Provide the [x, y] coordinate of the cell's center where the given text is located.  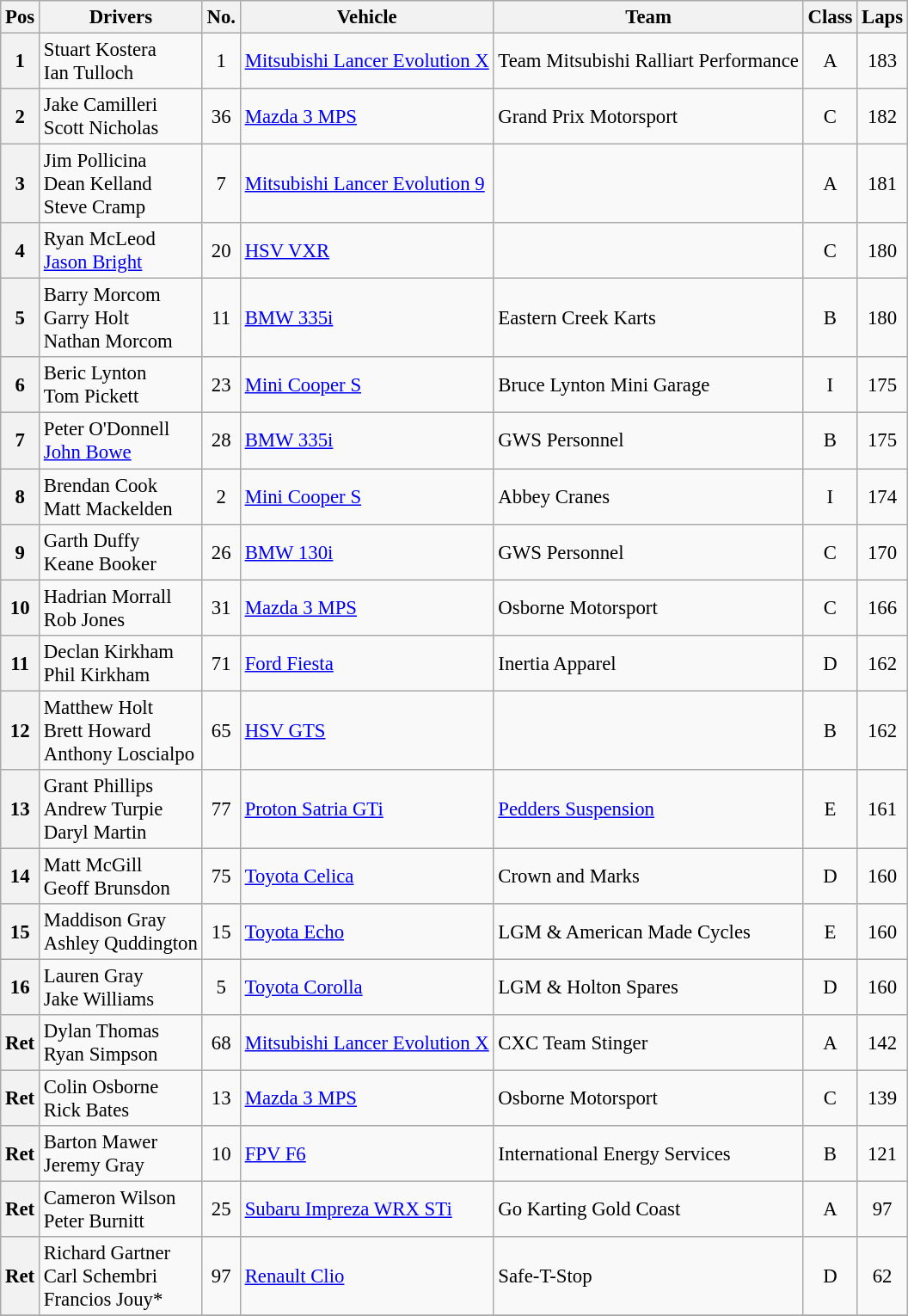
Abbey Cranes [648, 497]
Matthew HoltBrett HowardAnthony Loscialpo [121, 730]
Cameron WilsonPeter Burnitt [121, 1209]
Inertia Apparel [648, 662]
Jake CamilleriScott Nicholas [121, 117]
Bruce Lynton Mini Garage [648, 385]
4 [21, 251]
68 [221, 1042]
9 [21, 552]
Drivers [121, 17]
Proton Satria GTi [366, 809]
CXC Team Stinger [648, 1042]
Stuart KosteraIan Tulloch [121, 62]
121 [882, 1154]
Matt McGillGeoff Brunsdon [121, 876]
142 [882, 1042]
No. [221, 17]
161 [882, 809]
174 [882, 497]
Toyota Celica [366, 876]
183 [882, 62]
Toyota Corolla [366, 987]
77 [221, 809]
31 [221, 607]
Barry MorcomGarry HoltNathan Morcom [121, 318]
Ryan McLeodJason Bright [121, 251]
Renault Clio [366, 1276]
Pos [21, 17]
Declan KirkhamPhil Kirkham [121, 662]
12 [21, 730]
23 [221, 385]
Vehicle [366, 17]
Team [648, 17]
Lauren GrayJake Williams [121, 987]
HSV GTS [366, 730]
Crown and Marks [648, 876]
Maddison GrayAshley Quddington [121, 932]
3 [21, 184]
Dylan ThomasRyan Simpson [121, 1042]
Ford Fiesta [366, 662]
Garth DuffyKeane Booker [121, 552]
Beric LyntonTom Pickett [121, 385]
Richard GartnerCarl SchembriFrancios Jouy* [121, 1276]
Class [831, 17]
Jim PollicinaDean KellandSteve Cramp [121, 184]
Laps [882, 17]
26 [221, 552]
62 [882, 1276]
Team Mitsubishi Ralliart Performance [648, 62]
139 [882, 1099]
75 [221, 876]
Hadrian MorrallRob Jones [121, 607]
Mitsubishi Lancer Evolution 9 [366, 184]
Safe-T-Stop [648, 1276]
LGM & Holton Spares [648, 987]
166 [882, 607]
36 [221, 117]
Brendan CookMatt Mackelden [121, 497]
LGM & American Made Cycles [648, 932]
International Energy Services [648, 1154]
8 [21, 497]
71 [221, 662]
Go Karting Gold Coast [648, 1209]
14 [21, 876]
Barton MawerJeremy Gray [121, 1154]
FPV F6 [366, 1154]
Eastern Creek Karts [648, 318]
25 [221, 1209]
182 [882, 117]
BMW 130i [366, 552]
Pedders Suspension [648, 809]
16 [21, 987]
Grand Prix Motorsport [648, 117]
Toyota Echo [366, 932]
170 [882, 552]
20 [221, 251]
65 [221, 730]
Grant PhillipsAndrew TurpieDaryl Martin [121, 809]
6 [21, 385]
Subaru Impreza WRX STi [366, 1209]
Colin OsborneRick Bates [121, 1099]
181 [882, 184]
Peter O'DonnellJohn Bowe [121, 440]
HSV VXR [366, 251]
28 [221, 440]
